Capture the cell that displays the provided text and extract its [x, y] central coordinate. 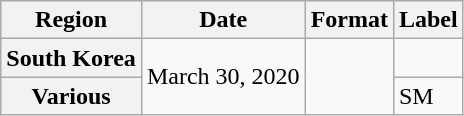
Format [349, 20]
Date [223, 20]
South Korea [72, 58]
March 30, 2020 [223, 77]
SM [428, 96]
Region [72, 20]
Label [428, 20]
Various [72, 96]
